For the text-containing cell, return its midpoint in (X, Y) coordinate format. 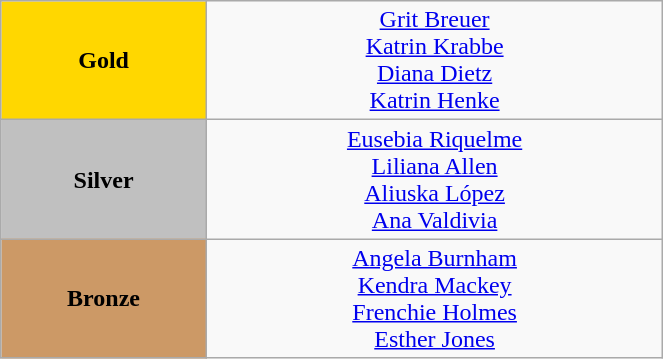
Eusebia RiquelmeLiliana AllenAliuska LópezAna Valdivia (434, 180)
Gold (104, 60)
Angela BurnhamKendra MackeyFrenchie HolmesEsther Jones (434, 298)
Grit BreuerKatrin KrabbeDiana DietzKatrin Henke (434, 60)
Bronze (104, 298)
Silver (104, 180)
